Detect which cell encompasses the target text, then output its (x, y) center coordinate. 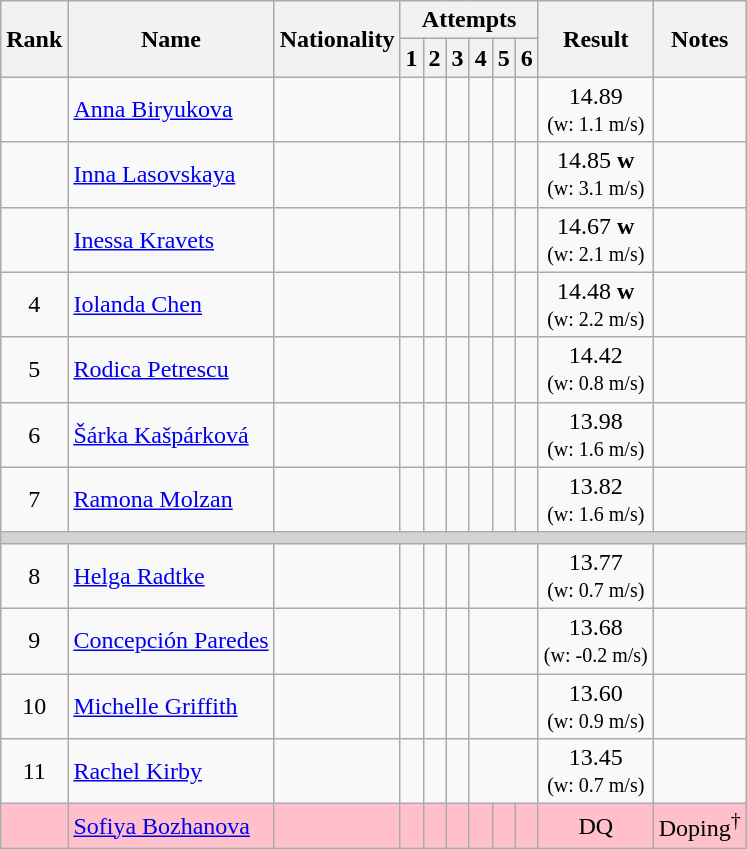
Sofiya Bozhanova (171, 826)
Šárka Kašpárková (171, 434)
2 (434, 58)
11 (34, 772)
13.68(w: -0.2 m/s) (596, 640)
13.77(w: 0.7 m/s) (596, 576)
1 (412, 58)
Helga Radtke (171, 576)
Ramona Molzan (171, 500)
9 (34, 640)
14.42(w: 0.8 m/s) (596, 370)
Notes (700, 39)
Result (596, 39)
14.67 w(w: 2.1 m/s) (596, 240)
Doping† (700, 826)
Rank (34, 39)
8 (34, 576)
Inna Lasovskaya (171, 174)
Nationality (337, 39)
Concepción Paredes (171, 640)
Name (171, 39)
Rodica Petrescu (171, 370)
Inessa Kravets (171, 240)
14.89(w: 1.1 m/s) (596, 110)
Michelle Griffith (171, 706)
Iolanda Chen (171, 304)
10 (34, 706)
DQ (596, 826)
13.98(w: 1.6 m/s) (596, 434)
3 (458, 58)
Attempts (469, 20)
13.82(w: 1.6 m/s) (596, 500)
14.48 w(w: 2.2 m/s) (596, 304)
13.60(w: 0.9 m/s) (596, 706)
13.45(w: 0.7 m/s) (596, 772)
Anna Biryukova (171, 110)
Rachel Kirby (171, 772)
7 (34, 500)
14.85 w(w: 3.1 m/s) (596, 174)
